Locate the cell with the specified text and output its [X, Y] center coordinate. 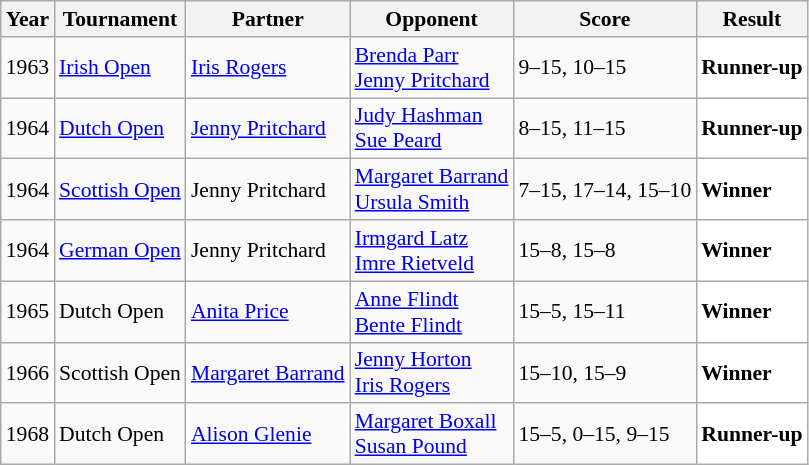
Result [752, 19]
Iris Rogers [268, 68]
7–15, 17–14, 15–10 [604, 190]
Tournament [120, 19]
9–15, 10–15 [604, 68]
Irish Open [120, 68]
15–5, 0–15, 9–15 [604, 434]
Anita Price [268, 312]
1968 [28, 434]
1966 [28, 372]
Judy Hashman Sue Peard [432, 128]
Year [28, 19]
Margaret Barrand Ursula Smith [432, 190]
Partner [268, 19]
Jenny Horton Iris Rogers [432, 372]
Anne Flindt Bente Flindt [432, 312]
Brenda Parr Jenny Pritchard [432, 68]
15–8, 15–8 [604, 250]
Score [604, 19]
1963 [28, 68]
15–10, 15–9 [604, 372]
German Open [120, 250]
Margaret Boxall Susan Pound [432, 434]
8–15, 11–15 [604, 128]
15–5, 15–11 [604, 312]
1965 [28, 312]
Irmgard Latz Imre Rietveld [432, 250]
Opponent [432, 19]
Alison Glenie [268, 434]
Margaret Barrand [268, 372]
